Find where the given text appears and provide that cell's center as (X, Y) coordinate. 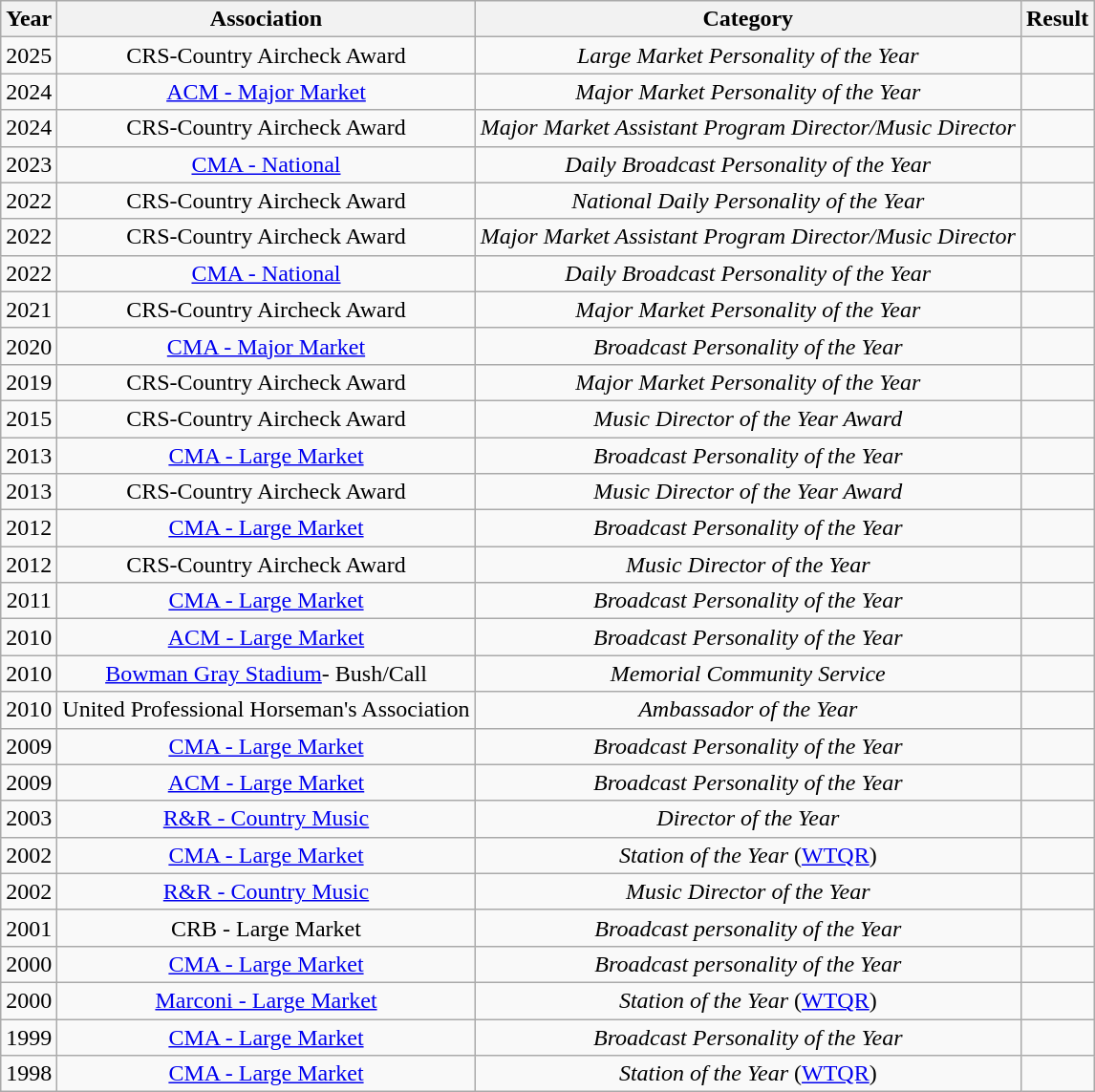
2021 (29, 310)
CRB - Large Market (266, 928)
2020 (29, 346)
2003 (29, 819)
Large Market Personality of the Year (747, 55)
2025 (29, 55)
Result (1057, 19)
CMA - Major Market (266, 346)
Category (747, 19)
2019 (29, 382)
National Daily Personality of the Year (747, 201)
United Professional Horseman's Association (266, 710)
2001 (29, 928)
1999 (29, 1037)
Marconi - Large Market (266, 1000)
Bowman Gray Stadium- Bush/Call (266, 674)
Year (29, 19)
2023 (29, 164)
Memorial Community Service (747, 674)
Director of the Year (747, 819)
Association (266, 19)
2011 (29, 601)
2015 (29, 418)
1998 (29, 1074)
Ambassador of the Year (747, 710)
ACM - Major Market (266, 92)
